Determine the [X, Y] coordinate at the center of the cell enclosing the given text.  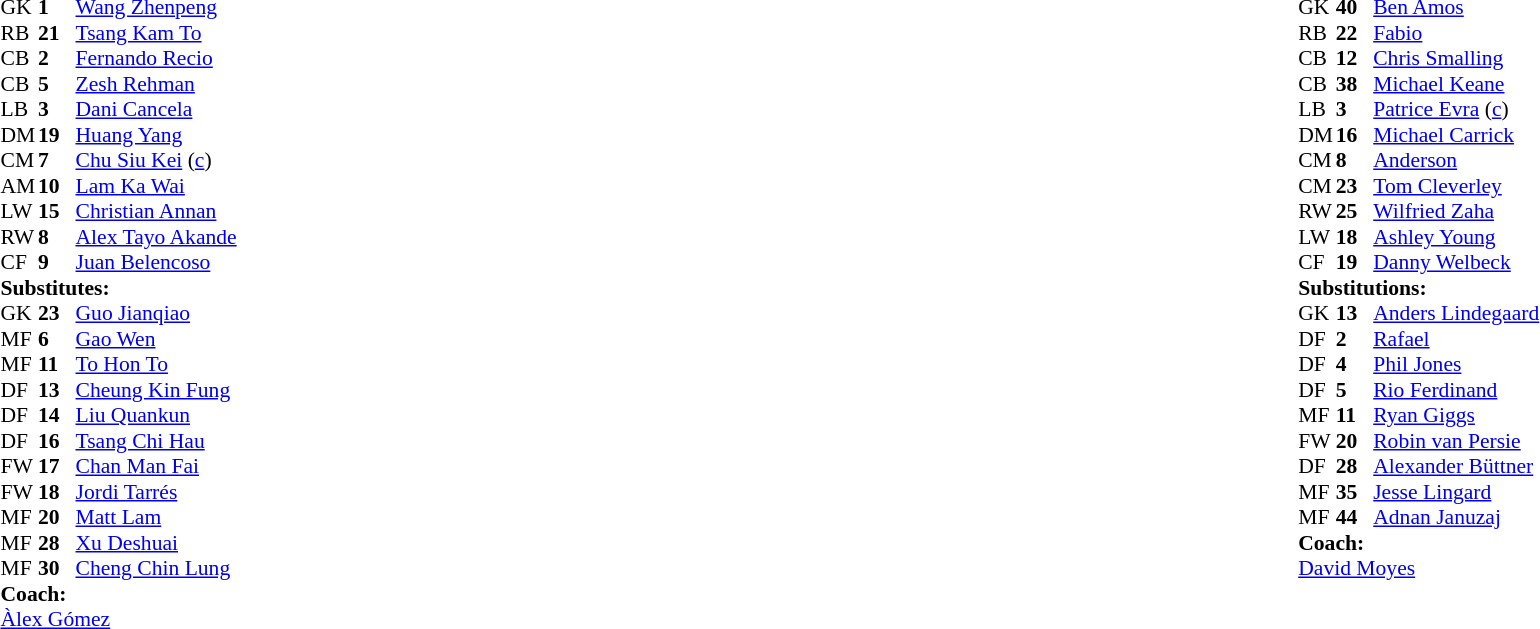
Cheng Chin Lung [156, 569]
Matt Lam [156, 517]
15 [57, 211]
To Hon To [156, 365]
30 [57, 569]
Fabio [1456, 33]
Huang Yang [156, 135]
Christian Annan [156, 211]
David Moyes [1418, 569]
Cheung Kin Fung [156, 390]
Rio Ferdinand [1456, 390]
Michael Carrick [1456, 135]
Tom Cleverley [1456, 186]
38 [1355, 84]
44 [1355, 517]
Tsang Kam To [156, 33]
25 [1355, 211]
Michael Keane [1456, 84]
Robin van Persie [1456, 441]
Anderson [1456, 161]
6 [57, 339]
Wilfried Zaha [1456, 211]
Zesh Rehman [156, 84]
Anders Lindegaard [1456, 313]
Alexander Büttner [1456, 467]
4 [1355, 365]
Chu Siu Kei (c) [156, 161]
Alex Tayo Akande [156, 237]
Ashley Young [1456, 237]
Ryan Giggs [1456, 415]
35 [1355, 492]
Juan Belencoso [156, 263]
Phil Jones [1456, 365]
Gao Wen [156, 339]
Dani Cancela [156, 109]
21 [57, 33]
Jesse Lingard [1456, 492]
7 [57, 161]
17 [57, 467]
Xu Deshuai [156, 543]
Lam Ka Wai [156, 186]
Chris Smalling [1456, 59]
Patrice Evra (c) [1456, 109]
Danny Welbeck [1456, 263]
Tsang Chi Hau [156, 441]
Substitutions: [1418, 288]
Substitutes: [118, 288]
Guo Jianqiao [156, 313]
12 [1355, 59]
Liu Quankun [156, 415]
Adnan Januzaj [1456, 517]
AM [19, 186]
Fernando Recio [156, 59]
Jordi Tarrés [156, 492]
22 [1355, 33]
9 [57, 263]
Chan Man Fai [156, 467]
Rafael [1456, 339]
14 [57, 415]
10 [57, 186]
